Return the [X, Y] coordinate for the center point of the cell that contains the specified text.  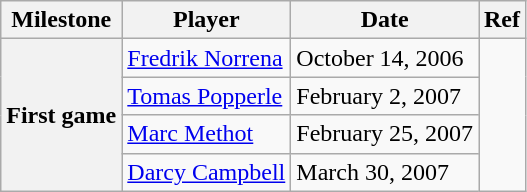
Player [206, 20]
Marc Methot [206, 134]
Tomas Popperle [206, 96]
Date [385, 20]
First game [62, 115]
February 25, 2007 [385, 134]
Ref [502, 20]
February 2, 2007 [385, 96]
Milestone [62, 20]
Darcy Campbell [206, 172]
March 30, 2007 [385, 172]
October 14, 2006 [385, 58]
Fredrik Norrena [206, 58]
